Extract the [X, Y] coordinate from the center of the cell holding the provided text.  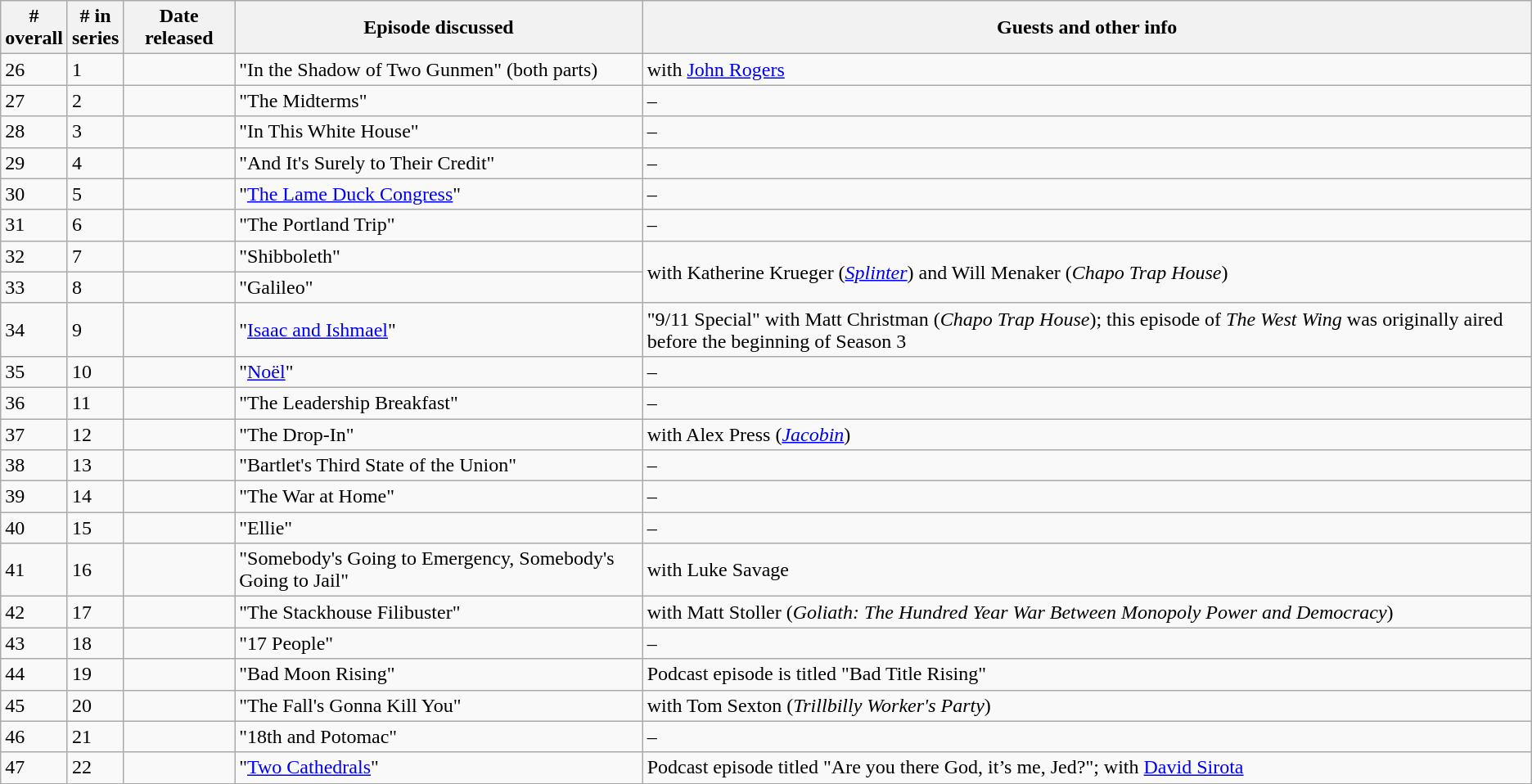
16 [95, 570]
31 [34, 225]
11 [95, 403]
"Shibboleth" [439, 256]
"Bad Moon Rising" [439, 674]
35 [34, 372]
"In the Shadow of Two Gunmen" (both parts) [439, 70]
18 [95, 643]
#overall [34, 28]
"In This White House" [439, 132]
46 [34, 737]
3 [95, 132]
"9/11 Special" with Matt Christman (Chapo Trap House); this episode of The West Wing was originally aired before the beginning of Season 3 [1087, 329]
12 [95, 435]
"The Lame Duck Congress" [439, 194]
44 [34, 674]
42 [34, 612]
15 [95, 528]
38 [34, 466]
with Luke Savage [1087, 570]
30 [34, 194]
5 [95, 194]
"Somebody's Going to Emergency, Somebody's Going to Jail" [439, 570]
39 [34, 497]
14 [95, 497]
45 [34, 705]
"The Portland Trip" [439, 225]
43 [34, 643]
10 [95, 372]
29 [34, 163]
"Ellie" [439, 528]
"The Drop-In" [439, 435]
47 [34, 768]
7 [95, 256]
Podcast episode titled "Are you there God, it’s me, Jed?"; with David Sirota [1087, 768]
27 [34, 101]
21 [95, 737]
1 [95, 70]
2 [95, 101]
"The Leadership Breakfast" [439, 403]
"Bartlet's Third State of the Union" [439, 466]
"The War at Home" [439, 497]
22 [95, 768]
with John Rogers [1087, 70]
34 [34, 329]
# inseries [95, 28]
17 [95, 612]
with Alex Press (Jacobin) [1087, 435]
37 [34, 435]
"Two Cathedrals" [439, 768]
"18th and Potomac" [439, 737]
with Tom Sexton (Trillbilly Worker's Party) [1087, 705]
Date released [179, 28]
"17 People" [439, 643]
Podcast episode is titled "Bad Title Rising" [1087, 674]
Guests and other info [1087, 28]
"The Midterms" [439, 101]
32 [34, 256]
"Galileo" [439, 287]
Episode discussed [439, 28]
36 [34, 403]
with Matt Stoller (Goliath: The Hundred Year War Between Monopoly Power and Democracy) [1087, 612]
"The Stackhouse Filibuster" [439, 612]
26 [34, 70]
4 [95, 163]
6 [95, 225]
19 [95, 674]
40 [34, 528]
20 [95, 705]
with Katherine Krueger (Splinter) and Will Menaker (Chapo Trap House) [1087, 272]
"Noël" [439, 372]
"The Fall's Gonna Kill You" [439, 705]
13 [95, 466]
33 [34, 287]
8 [95, 287]
"And It's Surely to Their Credit" [439, 163]
9 [95, 329]
"Isaac and Ishmael" [439, 329]
41 [34, 570]
28 [34, 132]
